From the cell containing the given text, extract its center point as [X, Y] coordinate. 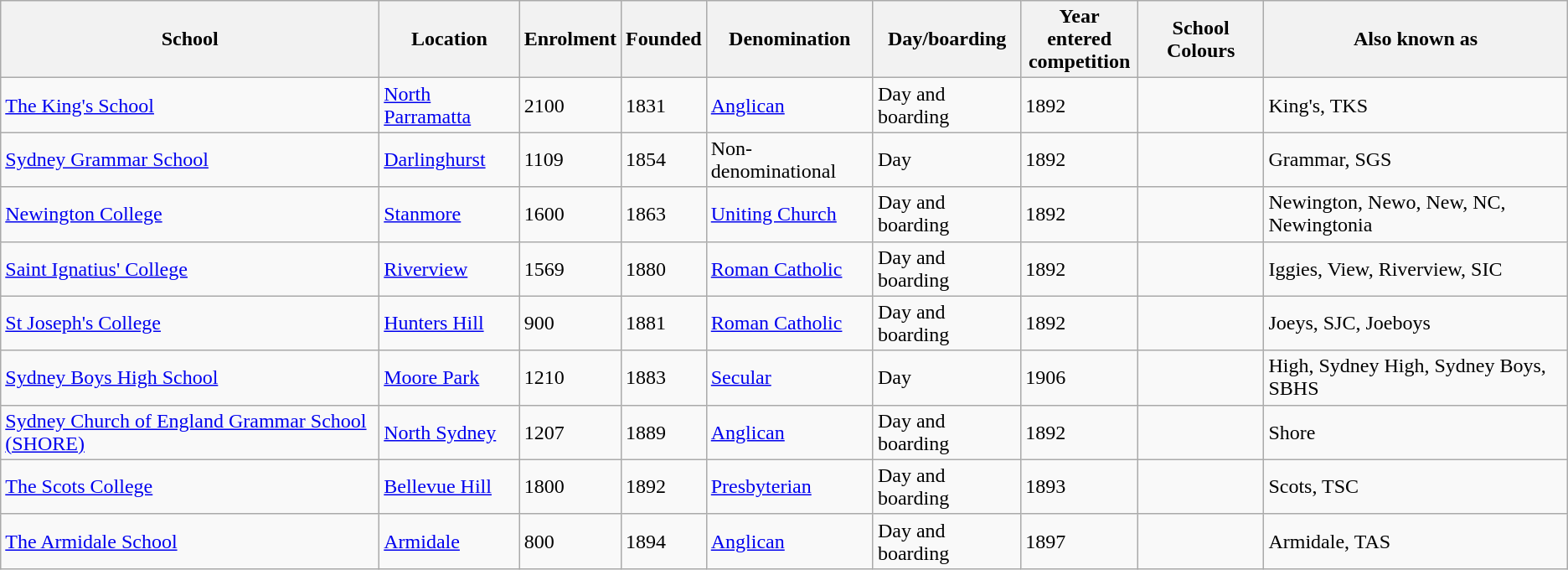
Newington, Newo, New, NC, Newingtonia [1416, 215]
800 [570, 541]
Saint Ignatius' College [190, 268]
Hunters Hill [449, 324]
School [190, 39]
Sydney Boys High School [190, 377]
High, Sydney High, Sydney Boys, SBHS [1416, 377]
1207 [570, 433]
Darlinghurst [449, 159]
1569 [570, 268]
North Sydney [449, 433]
Riverview [449, 268]
Shore [1416, 433]
1894 [663, 541]
1897 [1080, 541]
Enrolment [570, 39]
Uniting Church [789, 215]
Moore Park [449, 377]
Iggies, View, Riverview, SIC [1416, 268]
1889 [663, 433]
Sydney Grammar School [190, 159]
Sydney Church of England Grammar School (SHORE) [190, 433]
Denomination [789, 39]
St Joseph's College [190, 324]
North Parramatta [449, 106]
1880 [663, 268]
Stanmore [449, 215]
Bellevue Hill [449, 486]
Armidale [449, 541]
1109 [570, 159]
The Scots College [190, 486]
Year enteredcompetition [1080, 39]
Non-denominational [789, 159]
School Colours [1201, 39]
1881 [663, 324]
Scots, TSC [1416, 486]
900 [570, 324]
1883 [663, 377]
1863 [663, 215]
Secular [789, 377]
Also known as [1416, 39]
King's, TKS [1416, 106]
Newington College [190, 215]
The Armidale School [190, 541]
Grammar, SGS [1416, 159]
Presbyterian [789, 486]
Armidale, TAS [1416, 541]
1893 [1080, 486]
1210 [570, 377]
1831 [663, 106]
Day/boarding [946, 39]
Location [449, 39]
1600 [570, 215]
Founded [663, 39]
Joeys, SJC, Joeboys [1416, 324]
1854 [663, 159]
1800 [570, 486]
2100 [570, 106]
1906 [1080, 377]
The King's School [190, 106]
